Determine the (X, Y) coordinate at the center of the cell enclosing the given text.  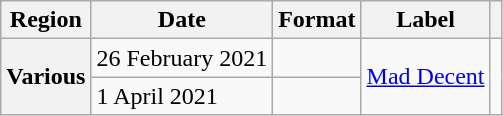
Label (426, 20)
Mad Decent (426, 77)
Region (46, 20)
26 February 2021 (182, 58)
Date (182, 20)
Format (317, 20)
Various (46, 77)
1 April 2021 (182, 96)
